Capture the cell that displays the provided text and extract its (X, Y) central coordinate. 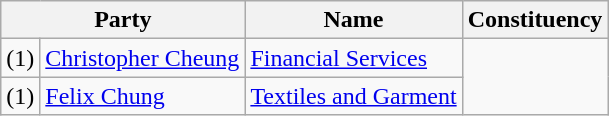
Christopher Cheung (142, 58)
Name (354, 20)
Financial Services (354, 58)
Felix Chung (142, 96)
Party (123, 20)
Textiles and Garment (354, 96)
Constituency (535, 20)
